Locate the cell with the specified text and output its [X, Y] center coordinate. 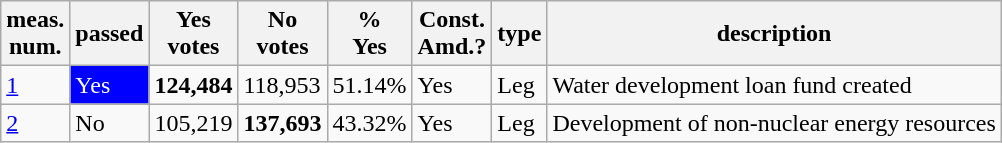
Water development loan fund created [774, 85]
Development of non-nuclear energy resources [774, 123]
%Yes [370, 34]
Yesvotes [194, 34]
1 [36, 85]
description [774, 34]
105,219 [194, 123]
Novotes [282, 34]
51.14% [370, 85]
118,953 [282, 85]
124,484 [194, 85]
137,693 [282, 123]
No [110, 123]
type [520, 34]
2 [36, 123]
43.32% [370, 123]
Const.Amd.? [452, 34]
passed [110, 34]
meas.num. [36, 34]
